Output the [X, Y] coordinate of the center of the cell containing the given text.  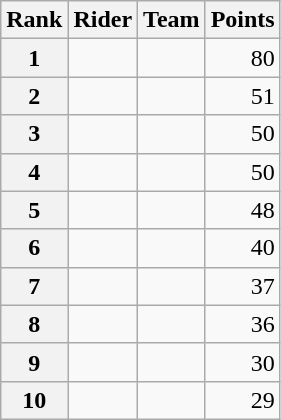
3 [34, 134]
4 [34, 172]
6 [34, 248]
Rider [103, 20]
37 [242, 286]
40 [242, 248]
80 [242, 58]
Team [172, 20]
48 [242, 210]
36 [242, 324]
Rank [34, 20]
10 [34, 400]
2 [34, 96]
8 [34, 324]
29 [242, 400]
Points [242, 20]
7 [34, 286]
51 [242, 96]
30 [242, 362]
1 [34, 58]
9 [34, 362]
5 [34, 210]
